Identify which cell holds the provided text, then report its [X, Y] central coordinate. 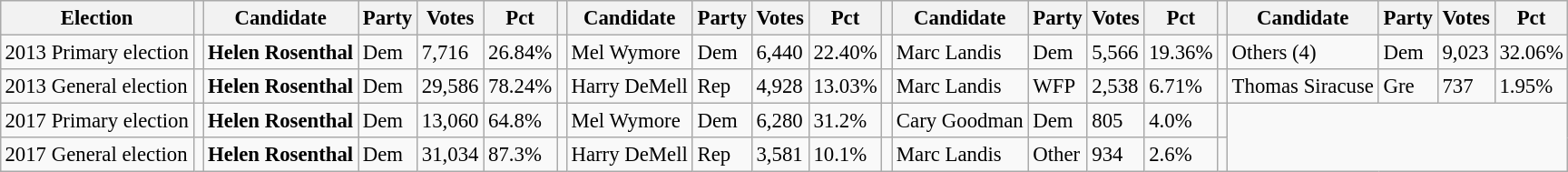
2013 Primary election [96, 52]
22.40% [846, 52]
5,566 [1116, 52]
26.84% [521, 52]
87.3% [521, 155]
2017 General election [96, 155]
Others (4) [1303, 52]
6,280 [780, 121]
6.71% [1181, 86]
Cary Goodman [960, 121]
WFP [1058, 86]
13.03% [846, 86]
4,928 [780, 86]
78.24% [521, 86]
Election [96, 18]
1.95% [1532, 86]
737 [1466, 86]
2013 General election [96, 86]
19.36% [1181, 52]
7,716 [450, 52]
6,440 [780, 52]
31.2% [846, 121]
Gre [1408, 86]
3,581 [780, 155]
Thomas Siracuse [1303, 86]
2017 Primary election [96, 121]
64.8% [521, 121]
2,538 [1116, 86]
934 [1116, 155]
29,586 [450, 86]
Other [1058, 155]
10.1% [846, 155]
2.6% [1181, 155]
9,023 [1466, 52]
13,060 [450, 121]
4.0% [1181, 121]
32.06% [1532, 52]
805 [1116, 121]
31,034 [450, 155]
